Detect which cell encompasses the target text, then output its [X, Y] center coordinate. 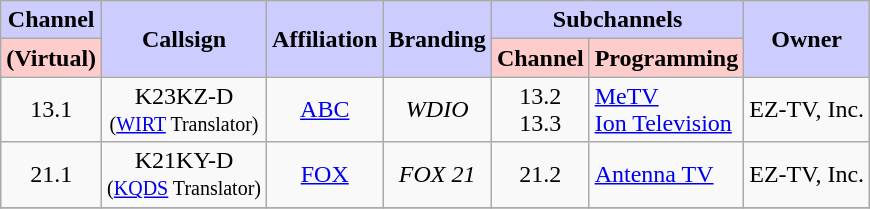
Antenna TV [666, 174]
(Virtual) [52, 58]
MeTVIon Television [666, 110]
Owner [807, 39]
K23KZ-D(WIRT Translator) [184, 110]
Subchannels [617, 20]
13.213.3 [540, 110]
Branding [437, 39]
13.1 [52, 110]
WDIO [437, 110]
FOX [325, 174]
ABC [325, 110]
21.2 [540, 174]
Affiliation [325, 39]
K21KY-D (KQDS Translator) [184, 174]
Callsign [184, 39]
Programming [666, 58]
FOX 21 [437, 174]
21.1 [52, 174]
